Detect which cell encompasses the target text, then output its [x, y] center coordinate. 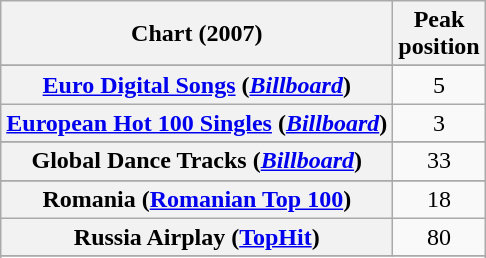
80 [439, 237]
European Hot 100 Singles (Billboard) [197, 123]
Global Dance Tracks (Billboard) [197, 161]
Romania (Romanian Top 100) [197, 199]
Russia Airplay (TopHit) [197, 237]
3 [439, 123]
Chart (2007) [197, 34]
18 [439, 199]
33 [439, 161]
5 [439, 85]
Peakposition [439, 34]
Euro Digital Songs (Billboard) [197, 85]
